Return [X, Y] of the center of cell containing provided text 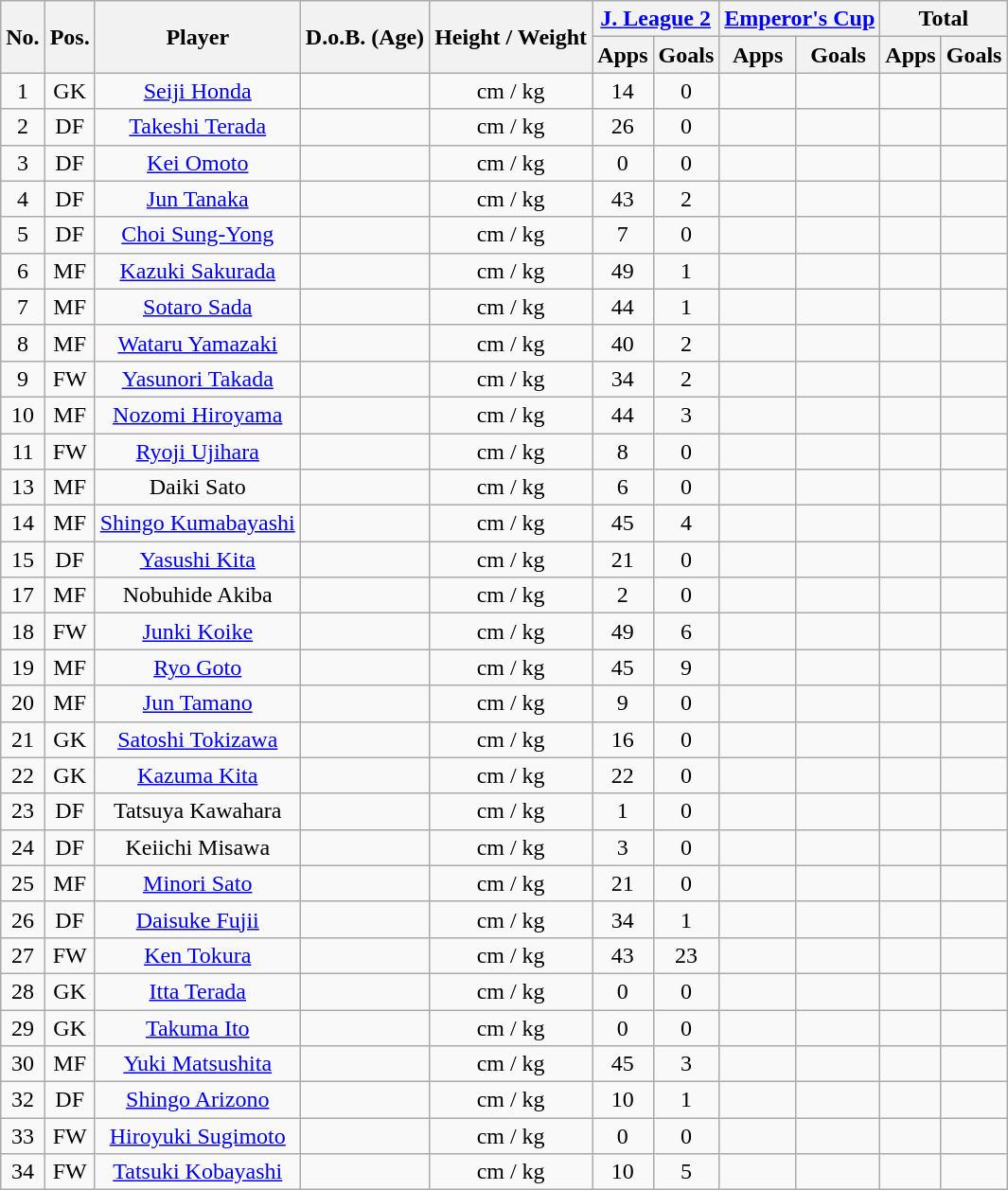
Kei Omoto [197, 163]
Daiki Sato [197, 488]
16 [623, 739]
29 [23, 1027]
30 [23, 1064]
Shingo Arizono [197, 1100]
Nobuhide Akiba [197, 595]
Yasunori Takada [197, 379]
J. League 2 [656, 19]
Satoshi Tokizawa [197, 739]
Daisuke Fujii [197, 919]
15 [23, 559]
Height / Weight [511, 37]
Tatsuki Kobayashi [197, 1172]
13 [23, 488]
27 [23, 955]
Takeshi Terada [197, 127]
Junki Koike [197, 631]
Tatsuya Kawahara [197, 811]
Ryo Goto [197, 667]
28 [23, 991]
Takuma Ito [197, 1027]
Pos. [70, 37]
Wataru Yamazaki [197, 343]
Keiichi Misawa [197, 847]
Jun Tanaka [197, 199]
Player [197, 37]
No. [23, 37]
Choi Sung-Yong [197, 235]
Seiji Honda [197, 91]
D.o.B. (Age) [364, 37]
19 [23, 667]
24 [23, 847]
Itta Terada [197, 991]
17 [23, 595]
11 [23, 452]
Nozomi Hiroyama [197, 415]
Emperor's Cup [800, 19]
25 [23, 883]
Ryoji Ujihara [197, 452]
Yasushi Kita [197, 559]
Hiroyuki Sugimoto [197, 1136]
18 [23, 631]
33 [23, 1136]
Jun Tamano [197, 703]
32 [23, 1100]
20 [23, 703]
Sotaro Sada [197, 307]
Shingo Kumabayashi [197, 524]
Minori Sato [197, 883]
Total [944, 19]
Kazuki Sakurada [197, 271]
Ken Tokura [197, 955]
Yuki Matsushita [197, 1064]
Kazuma Kita [197, 775]
40 [623, 343]
